Pinpoint the cell where the given text exists, returning its [x, y] midpoint coordinate. 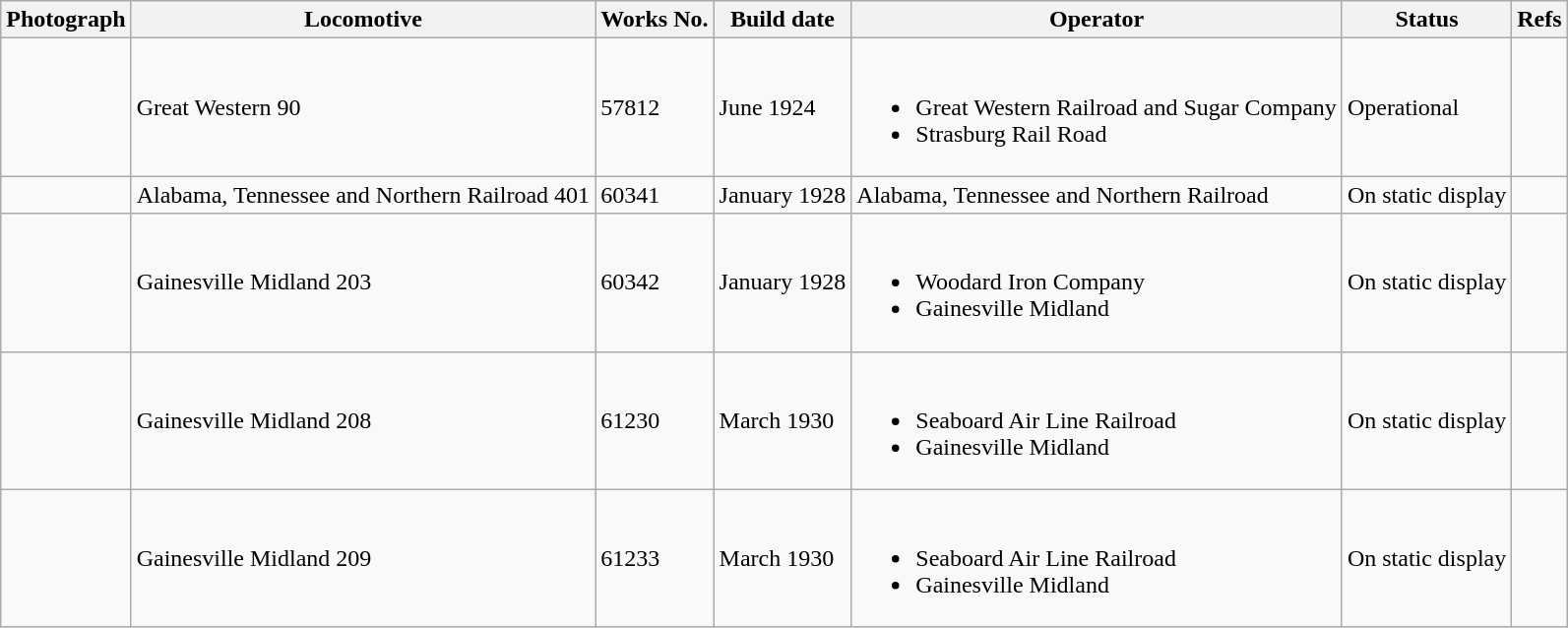
60342 [655, 283]
Alabama, Tennessee and Northern Railroad [1097, 195]
Status [1426, 20]
Great Western Railroad and Sugar CompanyStrasburg Rail Road [1097, 107]
Operator [1097, 20]
Operational [1426, 107]
57812 [655, 107]
Works No. [655, 20]
June 1924 [783, 107]
Great Western 90 [362, 107]
Photograph [66, 20]
Gainesville Midland 209 [362, 558]
Gainesville Midland 203 [362, 283]
Woodard Iron CompanyGainesville Midland [1097, 283]
Gainesville Midland 208 [362, 420]
Locomotive [362, 20]
60341 [655, 195]
61233 [655, 558]
Refs [1539, 20]
61230 [655, 420]
Alabama, Tennessee and Northern Railroad 401 [362, 195]
Build date [783, 20]
